Identify which cell holds the provided text, then report its [X, Y] central coordinate. 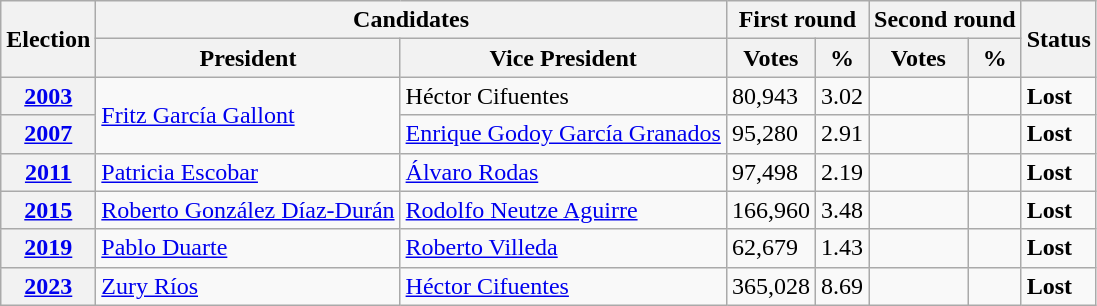
Status [1058, 39]
Fritz García Gallont [248, 115]
2007 [48, 134]
Roberto González Díaz-Durán [248, 210]
62,679 [770, 248]
Rodolfo Neutze Aguirre [563, 210]
2.19 [842, 172]
1.43 [842, 248]
Pablo Duarte [248, 248]
2.91 [842, 134]
2023 [48, 286]
97,498 [770, 172]
Second round [944, 20]
Election [48, 39]
First round [797, 20]
365,028 [770, 286]
President [248, 58]
Zury Ríos [248, 286]
2015 [48, 210]
95,280 [770, 134]
Patricia Escobar [248, 172]
3.02 [842, 96]
Candidates [412, 20]
Enrique Godoy García Granados [563, 134]
2011 [48, 172]
2003 [48, 96]
80,943 [770, 96]
166,960 [770, 210]
3.48 [842, 210]
8.69 [842, 286]
2019 [48, 248]
Roberto Villeda [563, 248]
Álvaro Rodas [563, 172]
Vice President [563, 58]
